Detect which cell encompasses the target text, then output its [x, y] center coordinate. 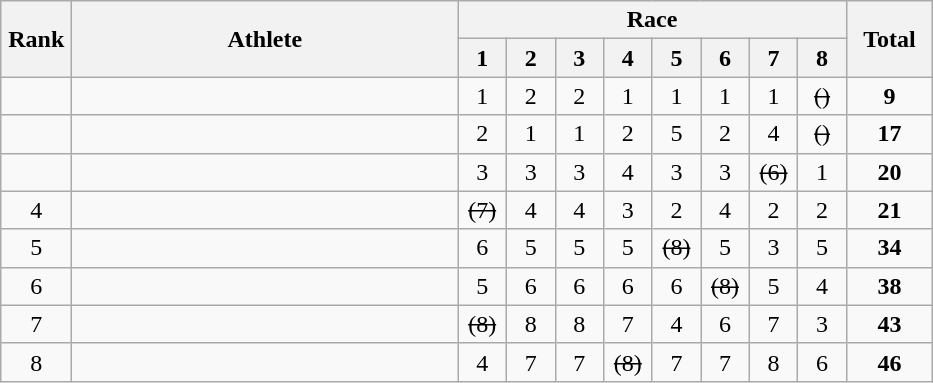
Athlete [265, 39]
43 [889, 324]
Total [889, 39]
Rank [36, 39]
9 [889, 96]
(7) [482, 210]
38 [889, 286]
(6) [774, 172]
21 [889, 210]
20 [889, 172]
17 [889, 134]
34 [889, 248]
Race [652, 20]
46 [889, 362]
